Scan for the cell matching the given text and deliver its (X, Y) coordinate at center. 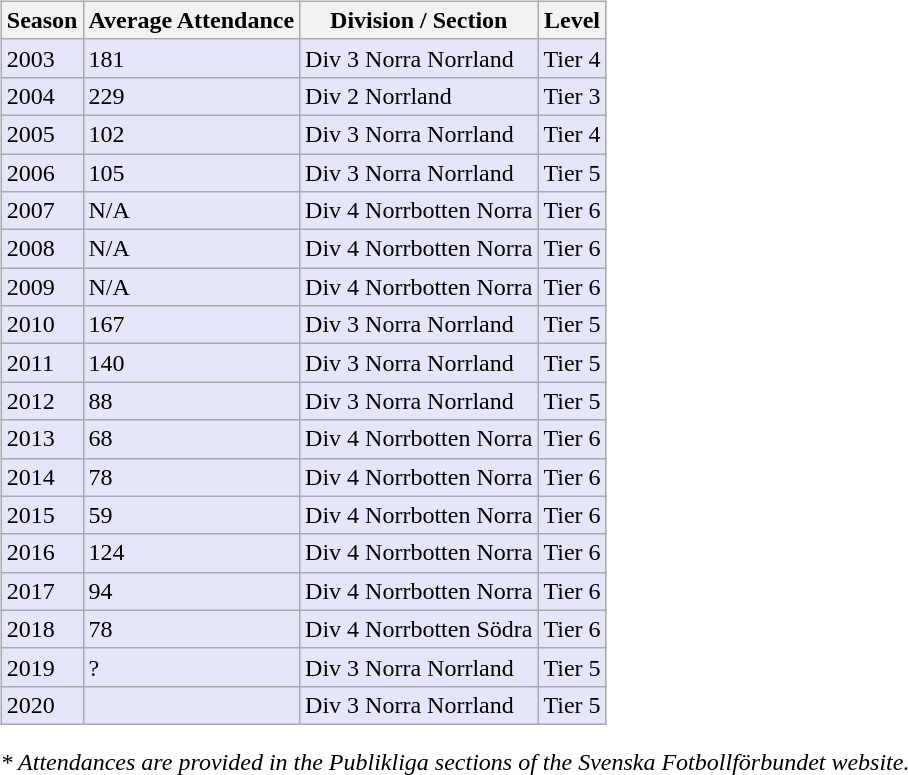
2016 (42, 553)
88 (192, 401)
124 (192, 553)
2019 (42, 667)
2013 (42, 439)
2008 (42, 249)
181 (192, 58)
Tier 3 (572, 96)
? (192, 667)
Season (42, 20)
2004 (42, 96)
59 (192, 515)
167 (192, 325)
2010 (42, 325)
Division / Section (419, 20)
2014 (42, 477)
2017 (42, 591)
229 (192, 96)
Div 2 Norrland (419, 96)
Average Attendance (192, 20)
2006 (42, 173)
2020 (42, 705)
2009 (42, 287)
2012 (42, 401)
2003 (42, 58)
Level (572, 20)
105 (192, 173)
68 (192, 439)
2018 (42, 629)
2015 (42, 515)
2007 (42, 211)
2011 (42, 363)
94 (192, 591)
Div 4 Norrbotten Södra (419, 629)
2005 (42, 134)
140 (192, 363)
102 (192, 134)
